From the cell containing the given text, extract its center point as [X, Y] coordinate. 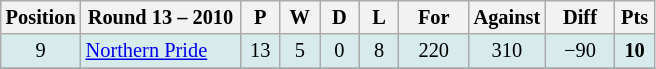
220 [434, 51]
Diff [580, 17]
Northern Pride [161, 51]
Position [41, 17]
8 [379, 51]
9 [41, 51]
5 [300, 51]
Round 13 – 2010 [161, 17]
L [379, 17]
−90 [580, 51]
0 [340, 51]
13 [260, 51]
W [300, 17]
D [340, 17]
P [260, 17]
Pts [635, 17]
10 [635, 51]
Against [508, 17]
For [434, 17]
310 [508, 51]
